Determine the (x, y) coordinate at the center of the cell enclosing the given text.  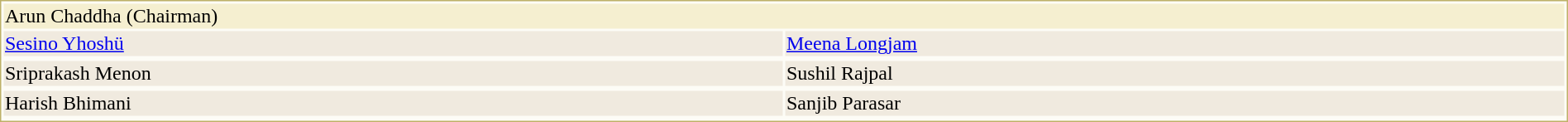
Sriprakash Menon (393, 74)
Meena Longjam (1175, 44)
Sesino Yhoshü (393, 44)
Harish Bhimani (393, 104)
Sushil Rajpal (1175, 74)
Arun Chaddha (Chairman) (784, 16)
Sanjib Parasar (1175, 104)
